Locate the cell with the specified text and output its [X, Y] center coordinate. 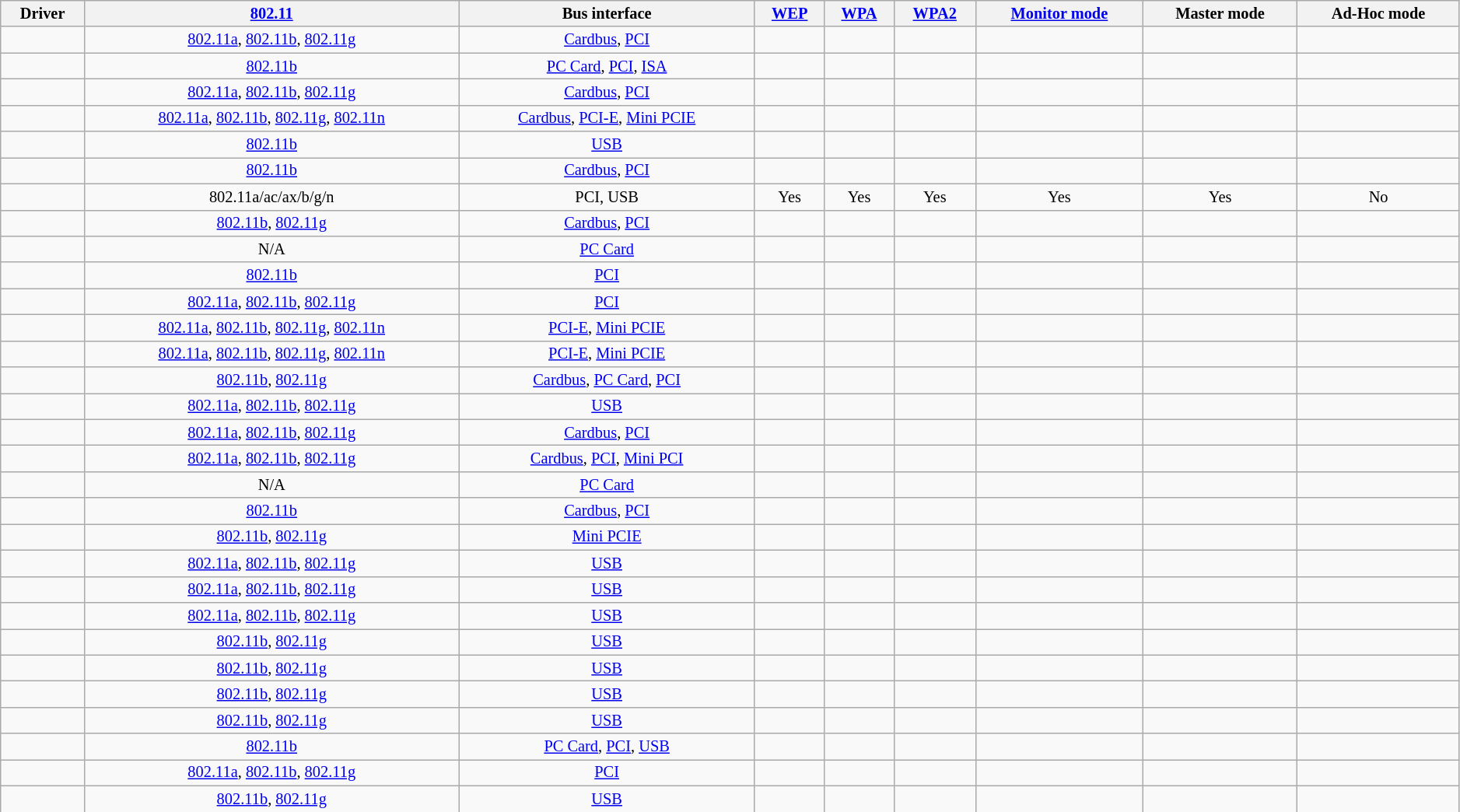
Master mode [1220, 13]
Cardbus, PCI, Mini PCI [607, 458]
Bus interface [607, 13]
WPA2 [935, 13]
Cardbus, PC Card, PCI [607, 380]
Ad-Hoc mode [1378, 13]
802.11a/ac/ax/b/g/n [271, 197]
WPA [859, 13]
Monitor mode [1059, 13]
PC Card, PCI, ISA [607, 66]
Cardbus, PCI-E, Mini PCIE [607, 118]
Mini PCIE [607, 537]
PC Card, PCI, USB [607, 747]
WEP [790, 13]
802.11 [271, 13]
No [1378, 197]
PCI, USB [607, 197]
Driver [43, 13]
